Return the (X, Y) coordinate for the center point of the cell that contains the specified text.  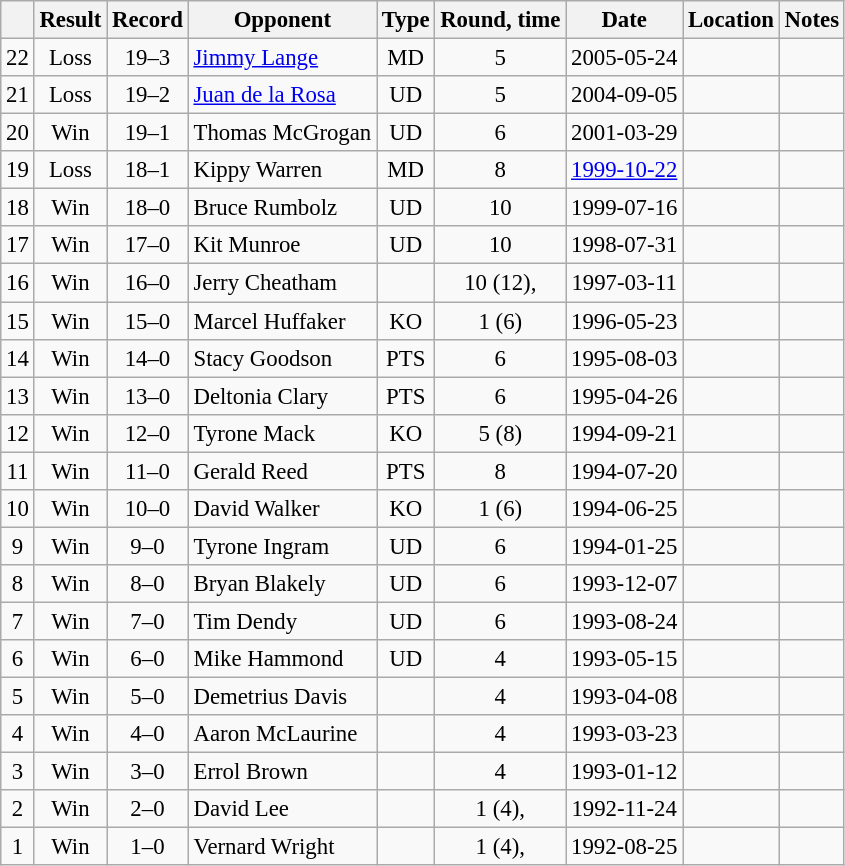
5–0 (148, 697)
1998-07-31 (624, 245)
Round, time (500, 20)
14 (18, 358)
9 (18, 546)
Gerald Reed (282, 471)
3 (18, 772)
Bryan Blakely (282, 584)
13 (18, 396)
Kippy Warren (282, 170)
17–0 (148, 245)
1993-05-15 (624, 659)
1999-10-22 (624, 170)
19–2 (148, 95)
1994-01-25 (624, 546)
Jimmy Lange (282, 58)
1995-08-03 (624, 358)
12–0 (148, 433)
5 (8) (500, 433)
13–0 (148, 396)
2005-05-24 (624, 58)
Bruce Rumbolz (282, 208)
Kit Munroe (282, 245)
17 (18, 245)
16–0 (148, 283)
Tim Dendy (282, 621)
2–0 (148, 809)
11 (18, 471)
Location (732, 20)
12 (18, 433)
Aaron McLaurine (282, 734)
Deltonia Clary (282, 396)
Record (148, 20)
1994-09-21 (624, 433)
15 (18, 321)
1993-08-24 (624, 621)
1993-12-07 (624, 584)
15–0 (148, 321)
David Lee (282, 809)
1999-07-16 (624, 208)
Date (624, 20)
Type (406, 20)
10–0 (148, 509)
Juan de la Rosa (282, 95)
1994-06-25 (624, 509)
2004-09-05 (624, 95)
18 (18, 208)
16 (18, 283)
19–3 (148, 58)
David Walker (282, 509)
19–1 (148, 133)
18–0 (148, 208)
Mike Hammond (282, 659)
1996-05-23 (624, 321)
Opponent (282, 20)
10 (12), (500, 283)
Stacy Goodson (282, 358)
Tyrone Mack (282, 433)
22 (18, 58)
9–0 (148, 546)
1 (18, 847)
Result (70, 20)
Notes (812, 20)
4–0 (148, 734)
1995-04-26 (624, 396)
20 (18, 133)
Vernard Wright (282, 847)
Demetrius Davis (282, 697)
Marcel Huffaker (282, 321)
7 (18, 621)
21 (18, 95)
Errol Brown (282, 772)
Tyrone Ingram (282, 546)
11–0 (148, 471)
19 (18, 170)
1994-07-20 (624, 471)
14–0 (148, 358)
Jerry Cheatham (282, 283)
1–0 (148, 847)
1997-03-11 (624, 283)
1993-04-08 (624, 697)
1993-01-12 (624, 772)
1992-11-24 (624, 809)
2 (18, 809)
1992-08-25 (624, 847)
1993-03-23 (624, 734)
3–0 (148, 772)
7–0 (148, 621)
8–0 (148, 584)
6–0 (148, 659)
18–1 (148, 170)
Thomas McGrogan (282, 133)
2001-03-29 (624, 133)
